Detect which cell encompasses the target text, then output its [X, Y] center coordinate. 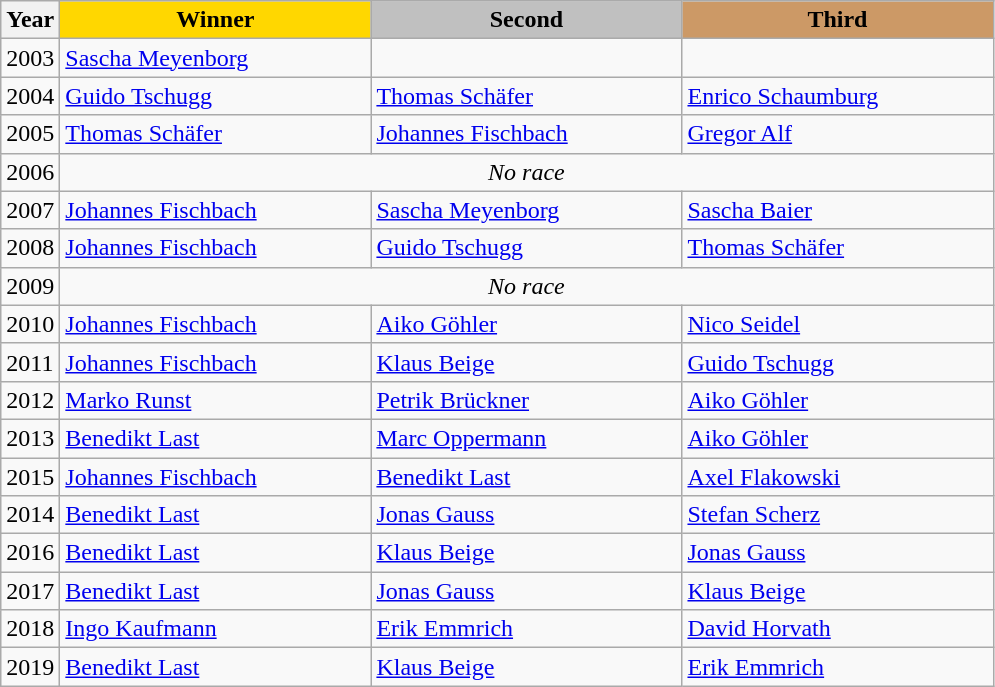
2007 [30, 210]
2013 [30, 438]
David Horvath [838, 629]
2018 [30, 629]
Year [30, 20]
2003 [30, 58]
Sascha Baier [838, 210]
Third [838, 20]
2012 [30, 400]
Axel Flakowski [838, 477]
Nico Seidel [838, 324]
2017 [30, 591]
2004 [30, 96]
Enrico Schaumburg [838, 96]
Stefan Scherz [838, 515]
2008 [30, 248]
2010 [30, 324]
2016 [30, 553]
Gregor Alf [838, 134]
2011 [30, 362]
2014 [30, 515]
2006 [30, 172]
2019 [30, 667]
Marc Oppermann [526, 438]
Second [526, 20]
Marko Runst [216, 400]
Petrik Brückner [526, 400]
2009 [30, 286]
2015 [30, 477]
Ingo Kaufmann [216, 629]
Winner [216, 20]
2005 [30, 134]
